Return the (X, Y) coordinate for the center point of the cell that contains the specified text.  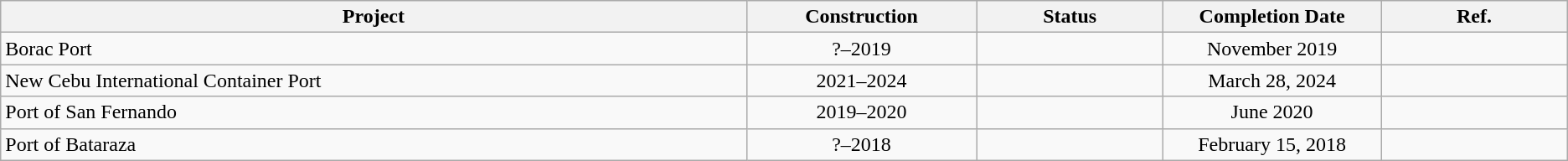
Construction (861, 17)
Ref. (1474, 17)
?–2019 (861, 49)
Status (1070, 17)
Port of Bataraza (374, 144)
Borac Port (374, 49)
New Cebu International Container Port (374, 80)
March 28, 2024 (1272, 80)
February 15, 2018 (1272, 144)
Completion Date (1272, 17)
2019–2020 (861, 112)
Port of San Fernando (374, 112)
November 2019 (1272, 49)
?–2018 (861, 144)
2021–2024 (861, 80)
Project (374, 17)
June 2020 (1272, 112)
